Detect which cell encompasses the target text, then output its (x, y) center coordinate. 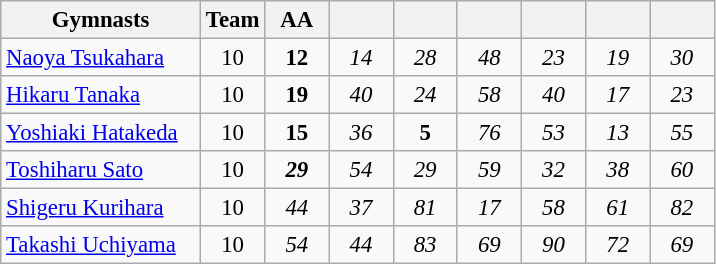
Team (232, 20)
76 (489, 133)
32 (553, 170)
59 (489, 170)
Toshiharu Sato (101, 170)
Takashi Uchiyama (101, 245)
12 (297, 58)
14 (361, 58)
38 (618, 170)
55 (682, 133)
15 (297, 133)
24 (425, 95)
82 (682, 208)
83 (425, 245)
53 (553, 133)
30 (682, 58)
Hikaru Tanaka (101, 95)
28 (425, 58)
13 (618, 133)
37 (361, 208)
48 (489, 58)
81 (425, 208)
60 (682, 170)
61 (618, 208)
Naoya Tsukahara (101, 58)
36 (361, 133)
AA (297, 20)
90 (553, 245)
Yoshiaki Hatakeda (101, 133)
5 (425, 133)
Gymnasts (101, 20)
72 (618, 245)
Shigeru Kurihara (101, 208)
